Extract the (x, y) coordinate from the center of the cell holding the provided text.  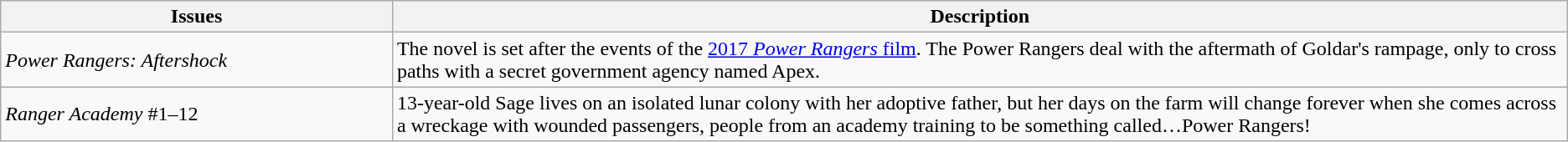
Power Rangers: Aftershock (197, 60)
Ranger Academy #1–12 (197, 114)
Issues (197, 17)
Description (980, 17)
